Detect which cell encompasses the target text, then output its [X, Y] center coordinate. 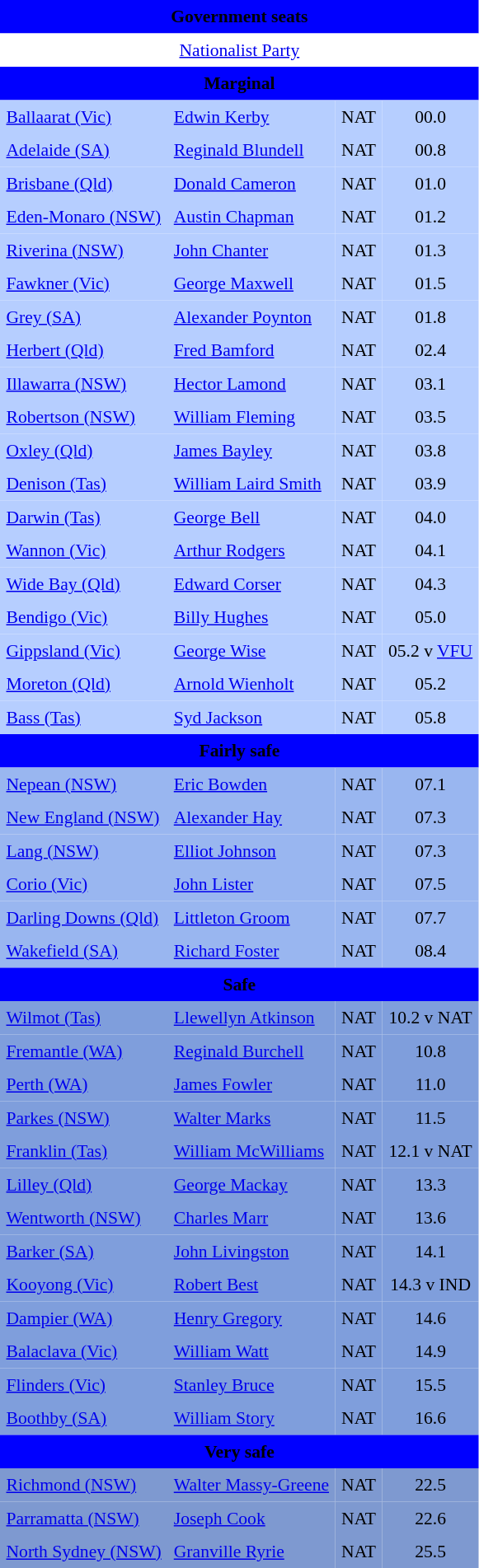
05.8 [430, 717]
George Mackay [251, 1184]
Lang (NSW) [84, 850]
Riverina (NSW) [84, 250]
Billy Hughes [251, 617]
William Fleming [251, 417]
Franklin (Tas) [84, 1151]
John Livingston [251, 1251]
Ballaarat (Vic) [84, 116]
William Story [251, 1418]
03.1 [430, 383]
Nepean (NSW) [84, 784]
Very safe [239, 1451]
William McWilliams [251, 1151]
Fremantle (WA) [84, 1051]
Parramatta (NSW) [84, 1518]
02.4 [430, 350]
Richard Foster [251, 951]
New England (NSW) [84, 817]
15.5 [430, 1384]
22.5 [430, 1485]
25.5 [430, 1552]
Safe [239, 984]
Adelaide (SA) [84, 150]
Dampier (WA) [84, 1318]
03.5 [430, 417]
Richmond (NSW) [84, 1485]
05.2 v VFU [430, 650]
Gippsland (Vic) [84, 650]
07.1 [430, 784]
Henry Gregory [251, 1318]
James Fowler [251, 1084]
Wakefield (SA) [84, 951]
Boothby (SA) [84, 1418]
Government seats [239, 16]
Reginald Blundell [251, 150]
Alexander Poynton [251, 316]
Walter Marks [251, 1117]
Darling Downs (Qld) [84, 917]
Kooyong (Vic) [84, 1285]
Parkes (NSW) [84, 1117]
Reginald Burchell [251, 1051]
Robertson (NSW) [84, 417]
14.1 [430, 1251]
Corio (Vic) [84, 884]
George Bell [251, 517]
Herbert (Qld) [84, 350]
Wide Bay (Qld) [84, 583]
Wilmot (Tas) [84, 1018]
George Wise [251, 650]
William Laird Smith [251, 484]
11.5 [430, 1117]
Grey (SA) [84, 316]
Edwin Kerby [251, 116]
08.4 [430, 951]
03.9 [430, 484]
Arnold Wienholt [251, 684]
North Sydney (NSW) [84, 1552]
13.3 [430, 1184]
Walter Massy-Greene [251, 1485]
Bendigo (Vic) [84, 617]
Donald Cameron [251, 183]
Alexander Hay [251, 817]
14.3 v IND [430, 1285]
Fairly safe [239, 751]
Illawarra (NSW) [84, 383]
14.6 [430, 1318]
Hector Lamond [251, 383]
22.6 [430, 1518]
01.8 [430, 316]
Fawkner (Vic) [84, 283]
Barker (SA) [84, 1251]
Granville Ryrie [251, 1552]
14.9 [430, 1351]
Joseph Cook [251, 1518]
Robert Best [251, 1285]
Syd Jackson [251, 717]
01.2 [430, 217]
Nationalist Party [239, 49]
12.1 v NAT [430, 1151]
Denison (Tas) [84, 484]
04.3 [430, 583]
10.2 v NAT [430, 1018]
Perth (WA) [84, 1084]
Bass (Tas) [84, 717]
01.5 [430, 283]
William Watt [251, 1351]
04.0 [430, 517]
Brisbane (Qld) [84, 183]
Wannon (Vic) [84, 550]
05.2 [430, 684]
00.8 [430, 150]
10.8 [430, 1051]
13.6 [430, 1218]
Arthur Rodgers [251, 550]
Lilley (Qld) [84, 1184]
Darwin (Tas) [84, 517]
John Lister [251, 884]
Wentworth (NSW) [84, 1218]
Moreton (Qld) [84, 684]
Eden-Monaro (NSW) [84, 217]
Littleton Groom [251, 917]
05.0 [430, 617]
Elliot Johnson [251, 850]
Austin Chapman [251, 217]
Fred Bamford [251, 350]
Eric Bowden [251, 784]
07.5 [430, 884]
04.1 [430, 550]
03.8 [430, 450]
11.0 [430, 1084]
Balaclava (Vic) [84, 1351]
Charles Marr [251, 1218]
Edward Corser [251, 583]
Oxley (Qld) [84, 450]
Marginal [239, 83]
16.6 [430, 1418]
01.0 [430, 183]
Stanley Bruce [251, 1384]
00.0 [430, 116]
01.3 [430, 250]
John Chanter [251, 250]
James Bayley [251, 450]
Flinders (Vic) [84, 1384]
Llewellyn Atkinson [251, 1018]
George Maxwell [251, 283]
07.7 [430, 917]
